Search for the cell housing the specified text and yield its [x, y] center coordinate. 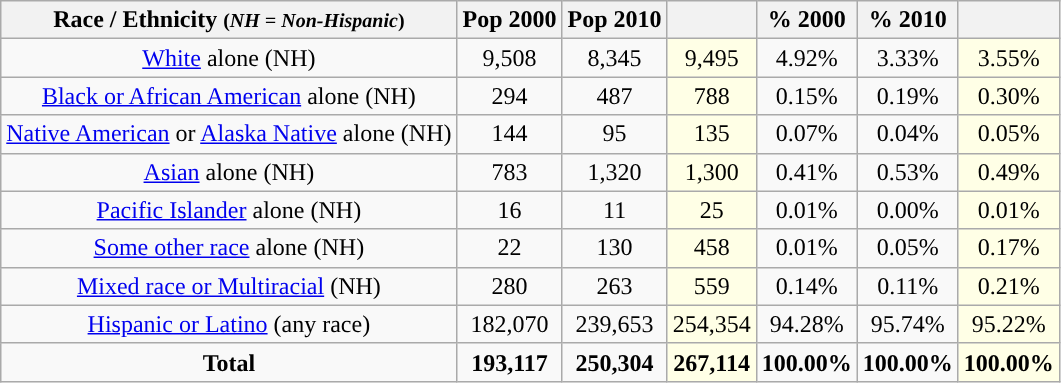
135 [712, 134]
22 [510, 248]
1,300 [712, 172]
193,117 [510, 362]
8,345 [614, 58]
0.30% [1008, 96]
95 [614, 134]
280 [510, 286]
Asian alone (NH) [229, 172]
0.21% [1008, 286]
Some other race alone (NH) [229, 248]
Black or African American alone (NH) [229, 96]
0.15% [806, 96]
250,304 [614, 362]
9,508 [510, 58]
0.14% [806, 286]
95.22% [1008, 324]
3.33% [908, 58]
Native American or Alaska Native alone (NH) [229, 134]
25 [712, 210]
458 [712, 248]
0.04% [908, 134]
11 [614, 210]
559 [712, 286]
Pacific Islander alone (NH) [229, 210]
Hispanic or Latino (any race) [229, 324]
% 2010 [908, 20]
Race / Ethnicity (NH = Non-Hispanic) [229, 20]
1,320 [614, 172]
Mixed race or Multiracial (NH) [229, 286]
239,653 [614, 324]
788 [712, 96]
144 [510, 134]
95.74% [908, 324]
254,354 [712, 324]
294 [510, 96]
0.49% [1008, 172]
130 [614, 248]
783 [510, 172]
267,114 [712, 362]
Pop 2000 [510, 20]
487 [614, 96]
0.19% [908, 96]
9,495 [712, 58]
White alone (NH) [229, 58]
4.92% [806, 58]
0.17% [1008, 248]
0.53% [908, 172]
0.07% [806, 134]
0.00% [908, 210]
263 [614, 286]
182,070 [510, 324]
16 [510, 210]
3.55% [1008, 58]
0.11% [908, 286]
94.28% [806, 324]
% 2000 [806, 20]
Total [229, 362]
0.41% [806, 172]
Pop 2010 [614, 20]
